Search for the cell housing the specified text and yield its (x, y) center coordinate. 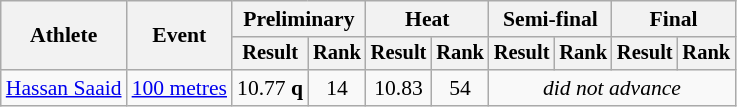
Final (674, 19)
Heat (428, 19)
10.83 (399, 88)
10.77 q (270, 88)
54 (460, 88)
Event (180, 36)
Semi-final (550, 19)
did not advance (612, 88)
Preliminary (299, 19)
Hassan Saaid (64, 88)
14 (337, 88)
100 metres (180, 88)
Athlete (64, 36)
